Scan for the cell matching the given text and deliver its [x, y] coordinate at center. 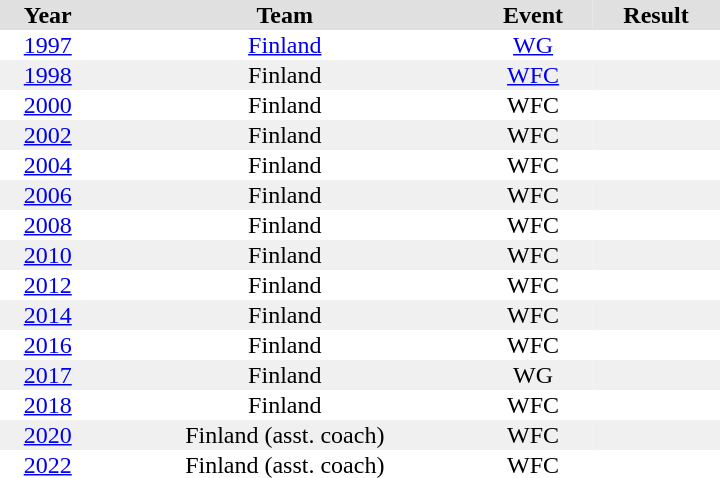
2010 [48, 255]
2014 [48, 315]
2012 [48, 285]
Event [533, 15]
2017 [48, 375]
2006 [48, 195]
2002 [48, 135]
Year [48, 15]
Finland (asst. coach) [284, 435]
1997 [48, 45]
2000 [48, 105]
Result [656, 15]
2008 [48, 225]
2004 [48, 165]
1998 [48, 75]
2018 [48, 405]
2016 [48, 345]
Team [284, 15]
2020 [48, 435]
